Identify which cell holds the provided text, then report its [X, Y] central coordinate. 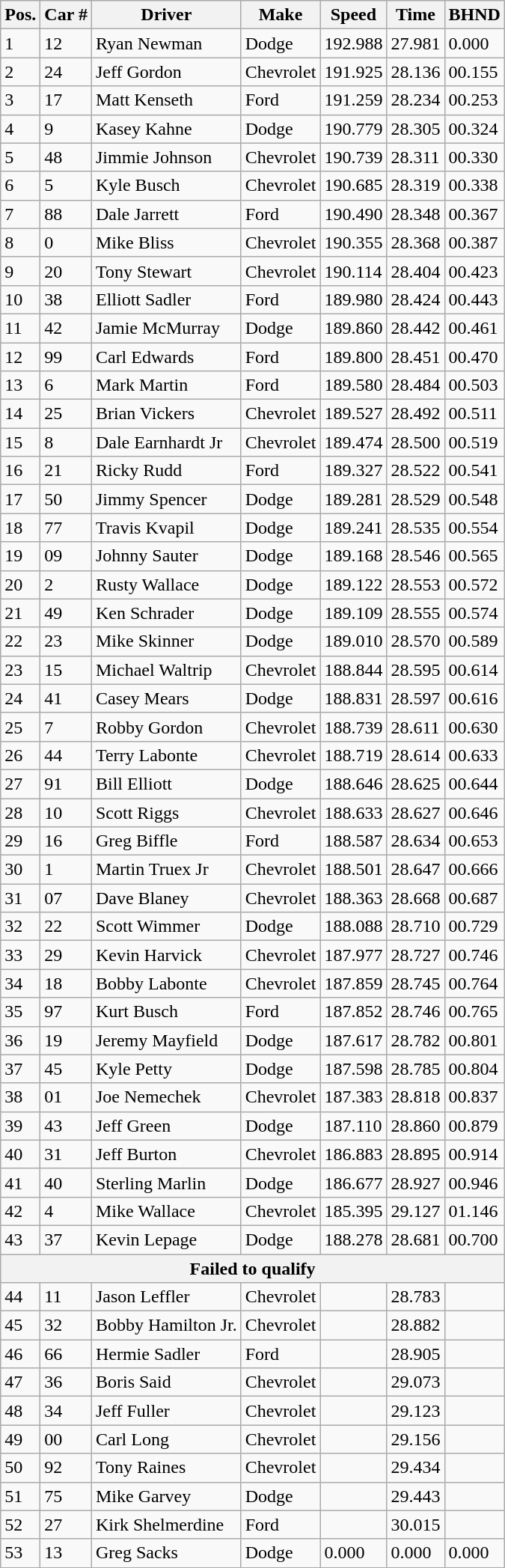
Scott Riggs [166, 812]
28.597 [416, 698]
00.155 [474, 72]
189.122 [353, 585]
188.587 [353, 841]
189.980 [353, 299]
00.511 [474, 414]
00.729 [474, 927]
Kevin Lepage [166, 1239]
187.977 [353, 955]
Terry Labonte [166, 755]
53 [21, 1553]
Mike Garvey [166, 1496]
Robby Gordon [166, 727]
00.519 [474, 442]
28.782 [416, 1040]
188.844 [353, 670]
28.882 [416, 1326]
07 [66, 898]
28.570 [416, 641]
190.490 [353, 214]
0 [66, 242]
Jeff Burton [166, 1154]
Kyle Petty [166, 1069]
00.589 [474, 641]
Tony Raines [166, 1468]
00.630 [474, 727]
28.234 [416, 100]
185.395 [353, 1211]
29.443 [416, 1496]
188.831 [353, 698]
00.330 [474, 157]
Jeff Green [166, 1126]
Failed to qualify [253, 1269]
00.554 [474, 528]
188.719 [353, 755]
26 [21, 755]
Bobby Hamilton Jr. [166, 1326]
Greg Sacks [166, 1553]
00.764 [474, 983]
Mike Bliss [166, 242]
28.595 [416, 670]
92 [66, 1468]
28.647 [416, 870]
189.860 [353, 328]
75 [66, 1496]
28 [21, 812]
190.779 [353, 129]
00.387 [474, 242]
00.461 [474, 328]
28.451 [416, 357]
188.633 [353, 812]
47 [21, 1382]
00.614 [474, 670]
Jimmie Johnson [166, 157]
00.765 [474, 1012]
Pos. [21, 15]
00.367 [474, 214]
28.136 [416, 72]
28.404 [416, 271]
Travis Kvapil [166, 528]
28.710 [416, 927]
28.611 [416, 727]
Carl Long [166, 1439]
00.644 [474, 784]
46 [21, 1354]
01 [66, 1097]
Bobby Labonte [166, 983]
28.745 [416, 983]
00.503 [474, 385]
Mike Skinner [166, 641]
28.905 [416, 1354]
00.687 [474, 898]
Greg Biffle [166, 841]
97 [66, 1012]
29.123 [416, 1411]
191.259 [353, 100]
Time [416, 15]
28.553 [416, 585]
28.529 [416, 499]
189.241 [353, 528]
39 [21, 1126]
189.527 [353, 414]
30 [21, 870]
Ken Schrader [166, 613]
00.804 [474, 1069]
Martin Truex Jr [166, 870]
Michael Waltrip [166, 670]
88 [66, 214]
30.015 [416, 1525]
00.646 [474, 812]
28.681 [416, 1239]
28.319 [416, 186]
187.852 [353, 1012]
Boris Said [166, 1382]
00 [66, 1439]
00.541 [474, 471]
Hermie Sadler [166, 1354]
27.981 [416, 43]
28.305 [416, 129]
190.739 [353, 157]
01.146 [474, 1211]
188.739 [353, 727]
28.627 [416, 812]
189.580 [353, 385]
00.253 [474, 100]
28.668 [416, 898]
188.278 [353, 1239]
Jeff Gordon [166, 72]
Scott Wimmer [166, 927]
28.492 [416, 414]
Jimmy Spencer [166, 499]
Rusty Wallace [166, 585]
28.927 [416, 1183]
28.311 [416, 157]
28.546 [416, 556]
00.633 [474, 755]
35 [21, 1012]
28.860 [416, 1126]
00.914 [474, 1154]
29.073 [416, 1382]
3 [21, 100]
51 [21, 1496]
Sterling Marlin [166, 1183]
28.818 [416, 1097]
14 [21, 414]
Kasey Kahne [166, 129]
00.565 [474, 556]
Kurt Busch [166, 1012]
189.281 [353, 499]
91 [66, 784]
Kevin Harvick [166, 955]
Ryan Newman [166, 43]
Johnny Sauter [166, 556]
28.442 [416, 328]
28.368 [416, 242]
Dave Blaney [166, 898]
00.324 [474, 129]
Carl Edwards [166, 357]
Jason Leffler [166, 1297]
00.700 [474, 1239]
00.423 [474, 271]
Matt Kenseth [166, 100]
Speed [353, 15]
28.424 [416, 299]
192.988 [353, 43]
Elliott Sadler [166, 299]
66 [66, 1354]
190.685 [353, 186]
186.677 [353, 1183]
187.617 [353, 1040]
28.634 [416, 841]
Mark Martin [166, 385]
190.114 [353, 271]
187.110 [353, 1126]
00.616 [474, 698]
28.555 [416, 613]
28.625 [416, 784]
28.746 [416, 1012]
187.859 [353, 983]
Driver [166, 15]
28.614 [416, 755]
28.535 [416, 528]
99 [66, 357]
00.470 [474, 357]
Bill Elliott [166, 784]
Tony Stewart [166, 271]
00.653 [474, 841]
Jamie McMurray [166, 328]
00.666 [474, 870]
191.925 [353, 72]
09 [66, 556]
189.010 [353, 641]
52 [21, 1525]
189.474 [353, 442]
00.837 [474, 1097]
28.895 [416, 1154]
190.355 [353, 242]
Jeremy Mayfield [166, 1040]
Car # [66, 15]
77 [66, 528]
Casey Mears [166, 698]
00.338 [474, 186]
Dale Jarrett [166, 214]
00.801 [474, 1040]
188.646 [353, 784]
186.883 [353, 1154]
33 [21, 955]
Jeff Fuller [166, 1411]
28.348 [416, 214]
189.327 [353, 471]
00.746 [474, 955]
28.727 [416, 955]
Mike Wallace [166, 1211]
28.500 [416, 442]
BHND [474, 15]
28.783 [416, 1297]
28.484 [416, 385]
00.443 [474, 299]
Kyle Busch [166, 186]
00.574 [474, 613]
29.127 [416, 1211]
Kirk Shelmerdine [166, 1525]
28.785 [416, 1069]
00.548 [474, 499]
Make [281, 15]
189.168 [353, 556]
Brian Vickers [166, 414]
Ricky Rudd [166, 471]
00.946 [474, 1183]
Joe Nemechek [166, 1097]
187.598 [353, 1069]
Dale Earnhardt Jr [166, 442]
189.800 [353, 357]
29.434 [416, 1468]
29.156 [416, 1439]
187.383 [353, 1097]
00.572 [474, 585]
189.109 [353, 613]
188.088 [353, 927]
188.501 [353, 870]
28.522 [416, 471]
00.879 [474, 1126]
188.363 [353, 898]
